Detect which cell encompasses the target text, then output its (X, Y) center coordinate. 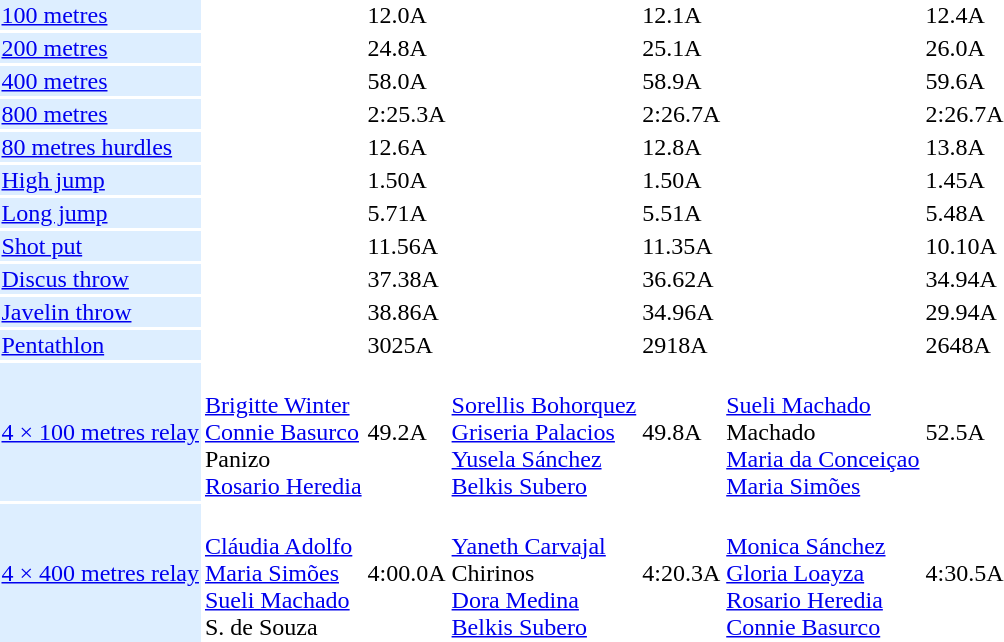
Monica Sánchez Gloria Loayza Rosario Heredia Connie Basurco (823, 573)
4 × 400 metres relay (100, 573)
Sueli Machado Machado Maria da Conceiçao Maria Simões (823, 432)
37.38A (406, 279)
12.0A (406, 15)
3025A (406, 345)
4:00.0A (406, 573)
4 × 100 metres relay (100, 432)
2918A (682, 345)
58.9A (682, 81)
34.96A (682, 312)
24.8A (406, 48)
12.8A (682, 147)
2:25.3A (406, 114)
200 metres (100, 48)
12.1A (682, 15)
49.2A (406, 432)
Cláudia Adolfo Maria Simões Sueli Machado S. de Souza (283, 573)
58.0A (406, 81)
Brigitte Winter Connie Basurco Panizo Rosario Heredia (283, 432)
Sorellis Bohorquez Griseria Palacios Yusela Sánchez Belkis Subero (544, 432)
5.71A (406, 213)
36.62A (682, 279)
Javelin throw (100, 312)
25.1A (682, 48)
100 metres (100, 15)
4:20.3A (682, 573)
400 metres (100, 81)
11.56A (406, 246)
Long jump (100, 213)
5.51A (682, 213)
38.86A (406, 312)
2:26.7A (682, 114)
12.6A (406, 147)
High jump (100, 180)
11.35A (682, 246)
800 metres (100, 114)
Discus throw (100, 279)
Shot put (100, 246)
Pentathlon (100, 345)
80 metres hurdles (100, 147)
49.8A (682, 432)
Yaneth Carvajal Chirinos Dora Medina Belkis Subero (544, 573)
